For the text-containing cell, return its midpoint in (X, Y) coordinate format. 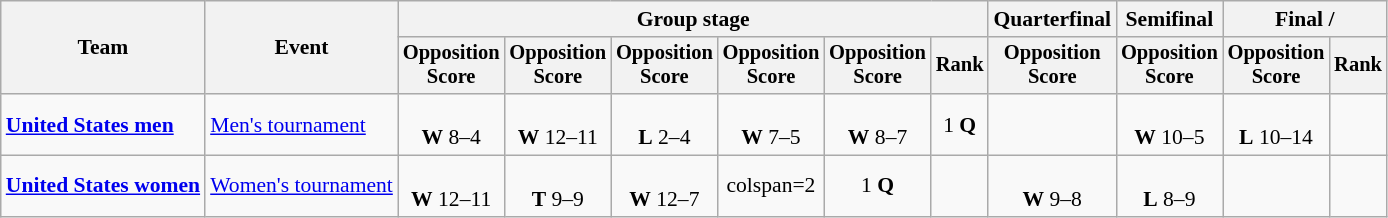
Men's tournament (302, 124)
United States women (103, 186)
L 10–14 (1276, 124)
W 7–5 (772, 124)
colspan=2 (772, 186)
Event (302, 48)
Group stage (694, 19)
United States men (103, 124)
W 8–7 (878, 124)
L 2–4 (664, 124)
T 9–9 (558, 186)
Women's tournament (302, 186)
Team (103, 48)
L 8–9 (1170, 186)
W 12–7 (664, 186)
W 9–8 (1052, 186)
Final / (1305, 19)
W 8–4 (452, 124)
Semifinal (1170, 19)
W 10–5 (1170, 124)
Quarterfinal (1052, 19)
